Return (X, Y) of the center of cell containing provided text 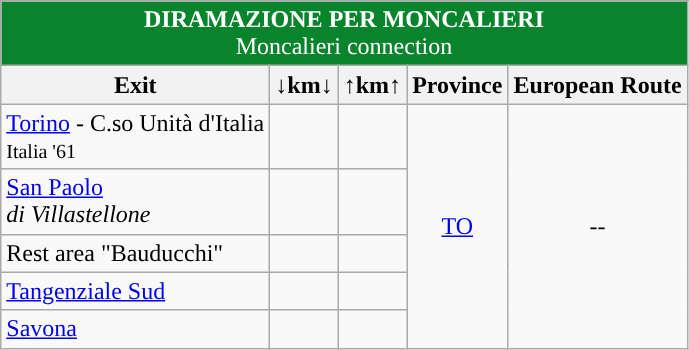
-- (598, 226)
Rest area "Bauducchi" (136, 253)
Savona (136, 329)
↓km↓ (304, 85)
TO (458, 226)
DIRAMAZIONE PER MONCALIERIMoncalieri connection (344, 34)
San Paolo di Villastellone (136, 202)
↑km↑ (372, 85)
European Route (598, 85)
Torino - C.so Unità d'ItaliaItalia '61 (136, 136)
Province (458, 85)
Tangenziale Sud (136, 291)
Exit (136, 85)
